Output the [x, y] coordinate of the center of the cell containing the given text.  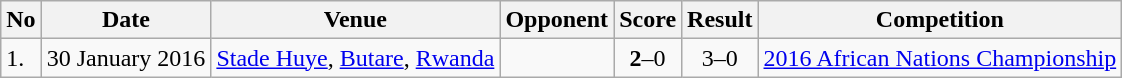
Score [648, 20]
2–0 [648, 58]
Result [720, 20]
Date [126, 20]
No [21, 20]
Competition [940, 20]
3–0 [720, 58]
Venue [356, 20]
1. [21, 58]
30 January 2016 [126, 58]
2016 African Nations Championship [940, 58]
Opponent [557, 20]
Stade Huye, Butare, Rwanda [356, 58]
